Return the [X, Y] coordinate for the center point of the cell that contains the specified text.  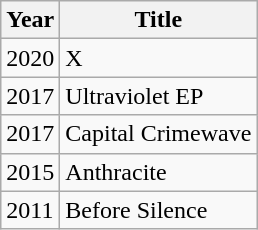
X [158, 58]
Anthracite [158, 172]
2020 [30, 58]
Title [158, 20]
Before Silence [158, 210]
2011 [30, 210]
2015 [30, 172]
Year [30, 20]
Capital Crimewave [158, 134]
Ultraviolet EP [158, 96]
